Scan for the cell matching the given text and deliver its (x, y) coordinate at center. 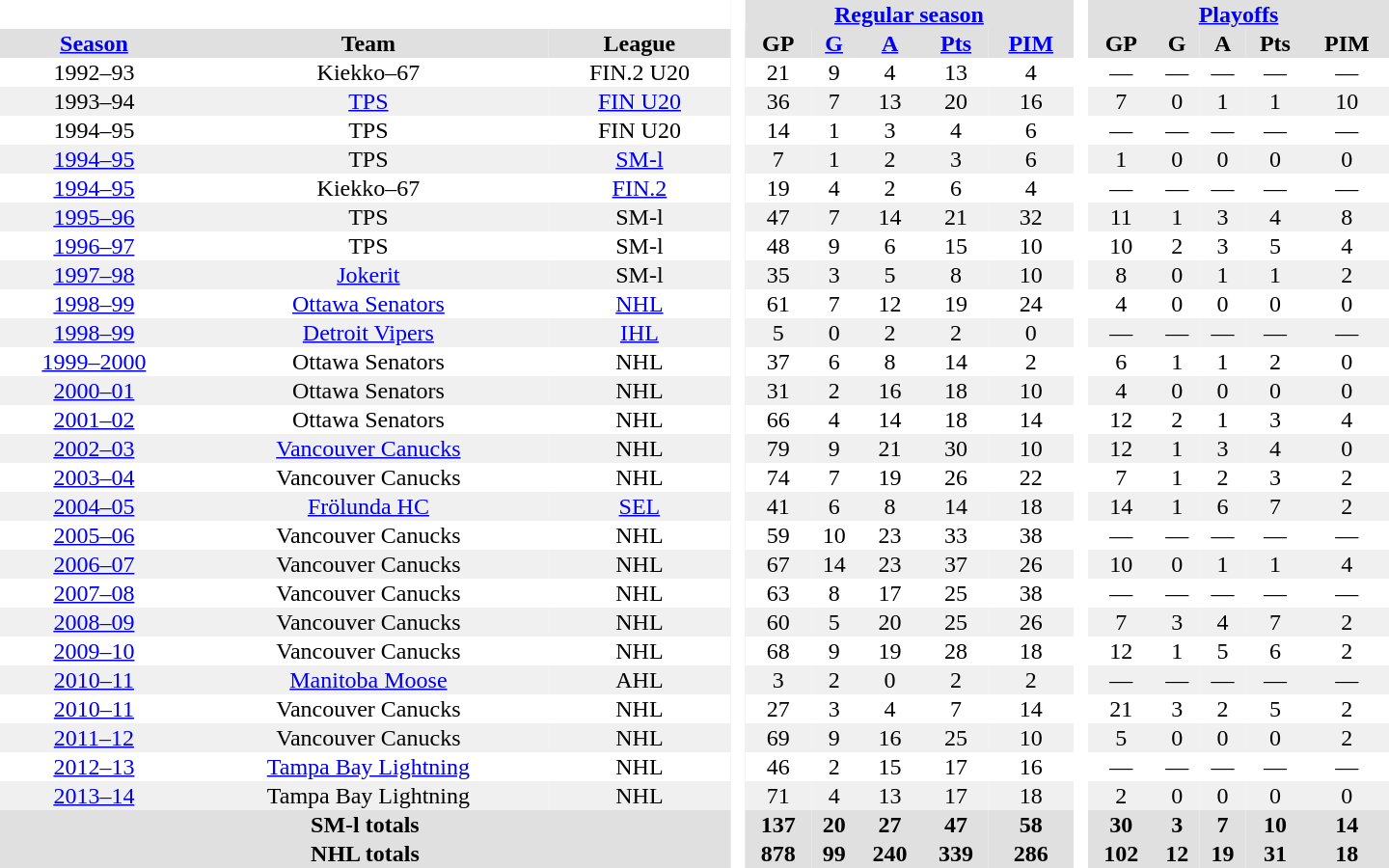
AHL (640, 680)
22 (1030, 477)
11 (1121, 217)
2001–02 (95, 420)
Detroit Vipers (368, 333)
878 (778, 854)
Manitoba Moose (368, 680)
2008–09 (95, 622)
Playoffs (1239, 14)
71 (778, 796)
1997–98 (95, 275)
28 (956, 651)
102 (1121, 854)
2002–03 (95, 448)
2013–14 (95, 796)
2006–07 (95, 564)
286 (1030, 854)
33 (956, 535)
74 (778, 477)
SM-l totals (365, 825)
67 (778, 564)
66 (778, 420)
46 (778, 767)
59 (778, 535)
NHL totals (365, 854)
68 (778, 651)
61 (778, 304)
Frölunda HC (368, 506)
League (640, 43)
1999–2000 (95, 362)
58 (1030, 825)
SEL (640, 506)
48 (778, 246)
24 (1030, 304)
79 (778, 448)
137 (778, 825)
1992–93 (95, 72)
FIN.2 (640, 188)
2007–08 (95, 593)
32 (1030, 217)
2000–01 (95, 391)
2004–05 (95, 506)
1996–97 (95, 246)
36 (778, 101)
IHL (640, 333)
Regular season (910, 14)
2005–06 (95, 535)
240 (889, 854)
63 (778, 593)
69 (778, 738)
1993–94 (95, 101)
41 (778, 506)
Jokerit (368, 275)
339 (956, 854)
2003–04 (95, 477)
2011–12 (95, 738)
Season (95, 43)
2009–10 (95, 651)
60 (778, 622)
99 (833, 854)
FIN.2 U20 (640, 72)
35 (778, 275)
1995–96 (95, 217)
Team (368, 43)
2012–13 (95, 767)
